Pinpoint the cell where the given text exists, returning its [x, y] midpoint coordinate. 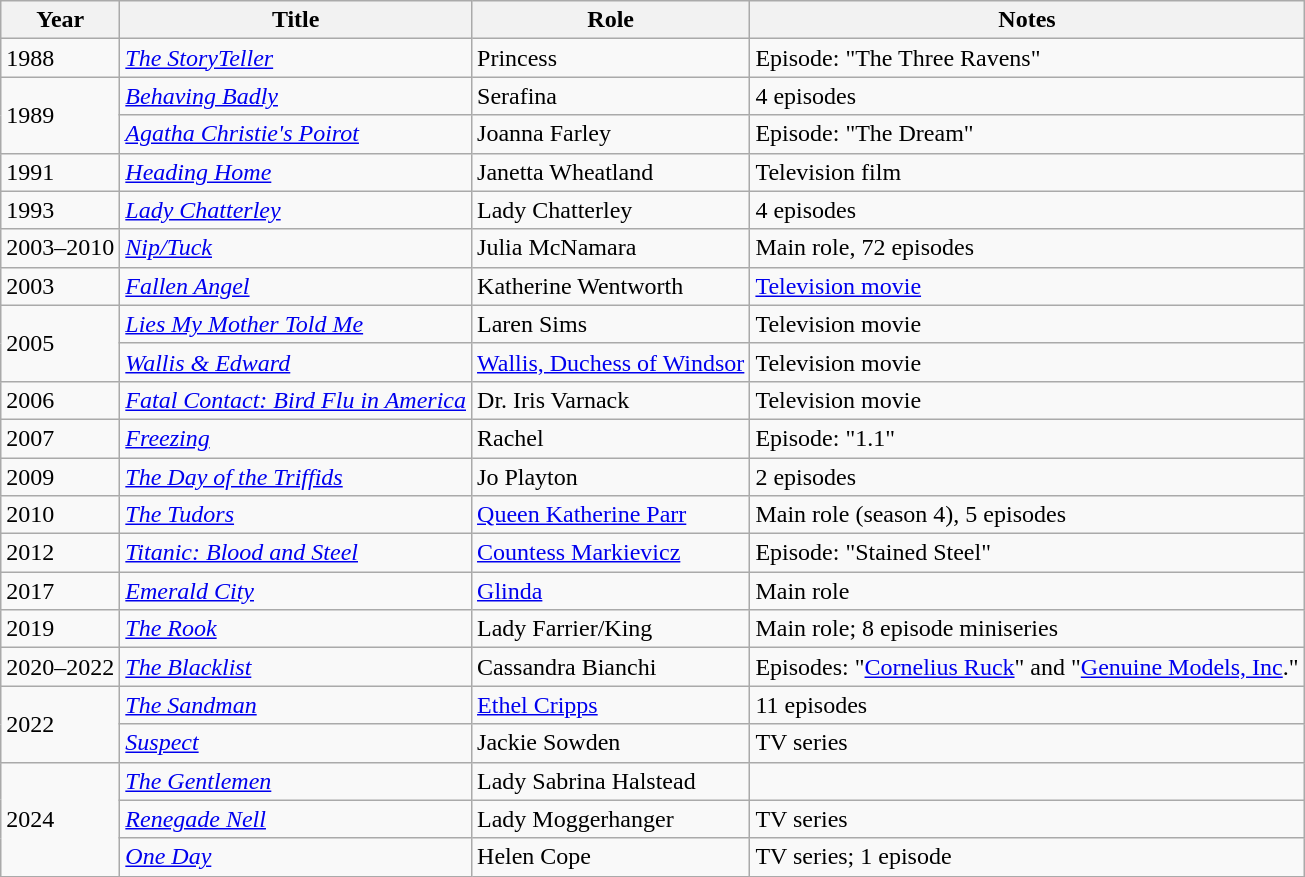
Nip/Tuck [296, 248]
Fatal Contact: Bird Flu in America [296, 400]
Rachel [611, 438]
2003 [60, 286]
Cassandra Bianchi [611, 667]
Lady Moggerhanger [611, 819]
The Tudors [296, 515]
Behaving Badly [296, 96]
2007 [60, 438]
Renegade Nell [296, 819]
Fallen Angel [296, 286]
Emerald City [296, 591]
The StoryTeller [296, 58]
Princess [611, 58]
Main role [1027, 591]
2020–2022 [60, 667]
Ethel Cripps [611, 705]
1991 [60, 172]
The Rook [296, 629]
Heading Home [296, 172]
Lies My Mother Told Me [296, 324]
TV series; 1 episode [1027, 857]
Freezing [296, 438]
One Day [296, 857]
Main role (season 4), 5 episodes [1027, 515]
11 episodes [1027, 705]
Episodes: "Cornelius Ruck" and "Genuine Models, Inc." [1027, 667]
Television film [1027, 172]
Joanna Farley [611, 134]
The Sandman [296, 705]
Wallis, Duchess of Windsor [611, 362]
The Blacklist [296, 667]
Episode: "The Three Ravens" [1027, 58]
2010 [60, 515]
Julia McNamara [611, 248]
Episode: "1.1" [1027, 438]
Agatha Christie's Poirot [296, 134]
Katherine Wentworth [611, 286]
Episode: "Stained Steel" [1027, 553]
Dr. Iris Varnack [611, 400]
1993 [60, 210]
2005 [60, 343]
2012 [60, 553]
Lady Sabrina Halstead [611, 781]
1988 [60, 58]
Titanic: Blood and Steel [296, 553]
Glinda [611, 591]
2009 [60, 477]
Main role, 72 episodes [1027, 248]
Jo Playton [611, 477]
Main role; 8 episode miniseries [1027, 629]
Year [60, 20]
2022 [60, 724]
1989 [60, 115]
Serafina [611, 96]
Episode: "The Dream" [1027, 134]
Janetta Wheatland [611, 172]
2006 [60, 400]
Jackie Sowden [611, 743]
The Day of the Triffids [296, 477]
The Gentlemen [296, 781]
Countess Markievicz [611, 553]
2 episodes [1027, 477]
2024 [60, 819]
2017 [60, 591]
2003–2010 [60, 248]
Queen Katherine Parr [611, 515]
Laren Sims [611, 324]
Role [611, 20]
Suspect [296, 743]
Title [296, 20]
2019 [60, 629]
Lady Farrier/King [611, 629]
Wallis & Edward [296, 362]
Notes [1027, 20]
Helen Cope [611, 857]
